Output the [x, y] coordinate of the center of the cell containing the given text.  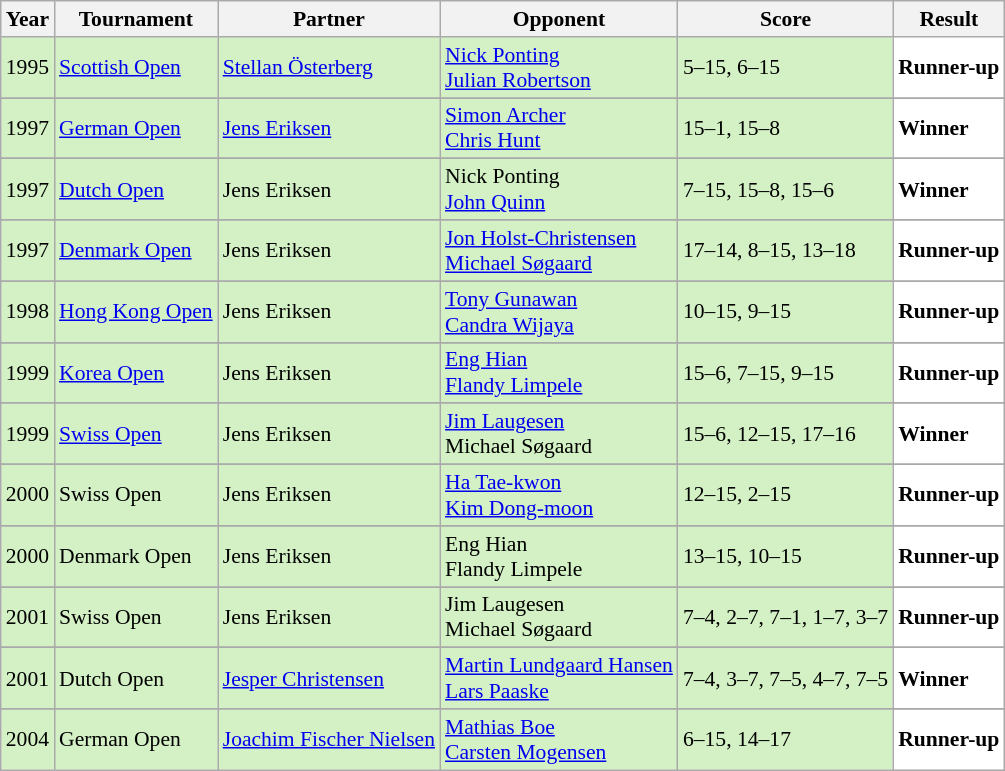
Score [786, 19]
Joachim Fischer Nielsen [329, 740]
Tony Gunawan Candra Wijaya [559, 312]
Tournament [136, 19]
Ha Tae-kwon Kim Dong-moon [559, 496]
Hong Kong Open [136, 312]
Simon Archer Chris Hunt [559, 128]
15–6, 12–15, 17–16 [786, 434]
12–15, 2–15 [786, 496]
6–15, 14–17 [786, 740]
Mathias Boe Carsten Mogensen [559, 740]
7–15, 15–8, 15–6 [786, 190]
Result [948, 19]
Opponent [559, 19]
Year [28, 19]
17–14, 8–15, 13–18 [786, 250]
1998 [28, 312]
Scottish Open [136, 68]
Jon Holst-Christensen Michael Søgaard [559, 250]
2004 [28, 740]
13–15, 10–15 [786, 556]
10–15, 9–15 [786, 312]
7–4, 2–7, 7–1, 1–7, 3–7 [786, 618]
Jesper Christensen [329, 678]
Nick Ponting Julian Robertson [559, 68]
Stellan Österberg [329, 68]
Nick Ponting John Quinn [559, 190]
15–1, 15–8 [786, 128]
Partner [329, 19]
Martin Lundgaard Hansen Lars Paaske [559, 678]
5–15, 6–15 [786, 68]
Korea Open [136, 372]
15–6, 7–15, 9–15 [786, 372]
1995 [28, 68]
7–4, 3–7, 7–5, 4–7, 7–5 [786, 678]
